From the cell containing the given text, extract its center point as [x, y] coordinate. 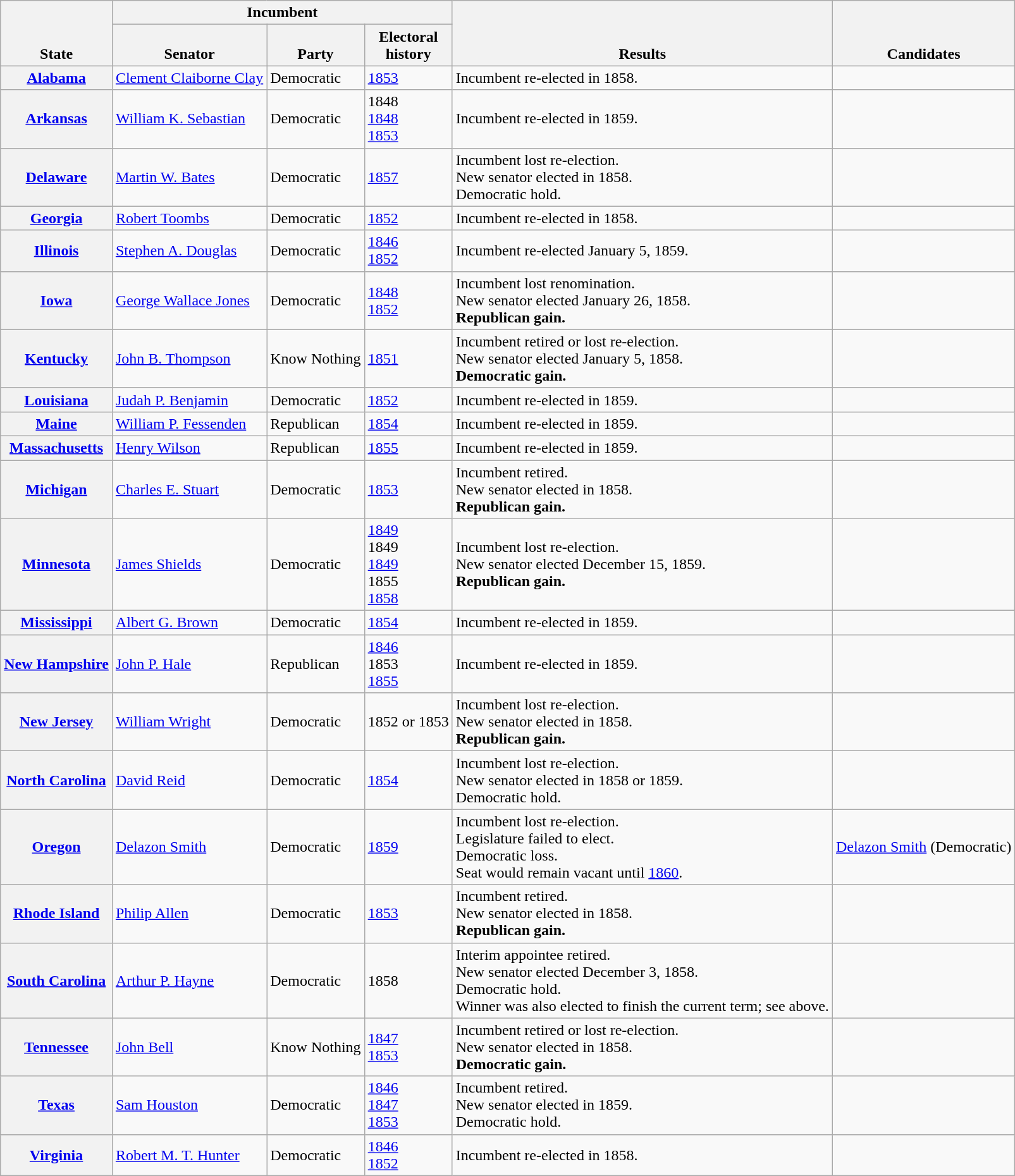
Georgia [57, 218]
Robert Toombs [189, 218]
1858 [409, 980]
Massachusetts [57, 448]
Delaware [57, 177]
1855 [409, 448]
18481852 [409, 300]
18471853 [409, 1047]
Party [316, 46]
New Jersey [57, 722]
Arthur P. Hayne [189, 980]
1849 1849 1849 1855 1858 [409, 565]
184618471853 [409, 1105]
State [57, 33]
Alabama [57, 78]
Texas [57, 1105]
Interim appointee retired.New senator elected December 3, 1858.Democratic hold.Winner was also elected to finish the current term; see above. [643, 980]
Iowa [57, 300]
1851 [409, 358]
Incumbent lost re-election.New senator elected December 15, 1859.Republican gain. [643, 565]
South Carolina [57, 980]
Senator [189, 46]
Incumbent re-elected January 5, 1859. [643, 250]
Martin W. Bates [189, 177]
John B. Thompson [189, 358]
Robert M. T. Hunter [189, 1155]
Incumbent lost renomination.New senator elected January 26, 1858.Republican gain. [643, 300]
North Carolina [57, 780]
Philip Allen [189, 914]
Minnesota [57, 565]
Rhode Island [57, 914]
Incumbent retired or lost re-election.New senator elected January 5, 1858.Democratic gain. [643, 358]
Mississippi [57, 623]
Oregon [57, 847]
1848 1848 1853 [409, 119]
Michigan [57, 489]
Virginia [57, 1155]
Incumbent retired.New senator elected in 1859.Democratic hold. [643, 1105]
Delazon Smith [189, 847]
Incumbent lost re-election.Legislature failed to elect.Democratic loss.Seat would remain vacant until 1860. [643, 847]
Candidates [923, 33]
Kentucky [57, 358]
Maine [57, 424]
John Bell [189, 1047]
Delazon Smith (Democratic) [923, 847]
David Reid [189, 780]
Judah P. Benjamin [189, 400]
18461853 1855 [409, 664]
Stephen A. Douglas [189, 250]
George Wallace Jones [189, 300]
Sam Houston [189, 1105]
William K. Sebastian [189, 119]
William P. Fessenden [189, 424]
1852 or 1853 [409, 722]
James Shields [189, 565]
William Wright [189, 722]
John P. Hale [189, 664]
Henry Wilson [189, 448]
Tennessee [57, 1047]
Electoralhistory [409, 46]
Incumbent [282, 13]
Incumbent lost re-election.New senator elected in 1858.Democratic hold. [643, 177]
1857 [409, 177]
Charles E. Stuart [189, 489]
Incumbent lost re-election.New senator elected in 1858 or 1859.Democratic hold. [643, 780]
Incumbent retired or lost re-election.New senator elected in 1858.Democratic gain. [643, 1047]
Illinois [57, 250]
Albert G. Brown [189, 623]
Clement Claiborne Clay [189, 78]
Incumbent lost re-election.New senator elected in 1858.Republican gain. [643, 722]
Results [643, 33]
Louisiana [57, 400]
Arkansas [57, 119]
1859 [409, 847]
New Hampshire [57, 664]
